Scan for the cell matching the given text and deliver its (x, y) coordinate at center. 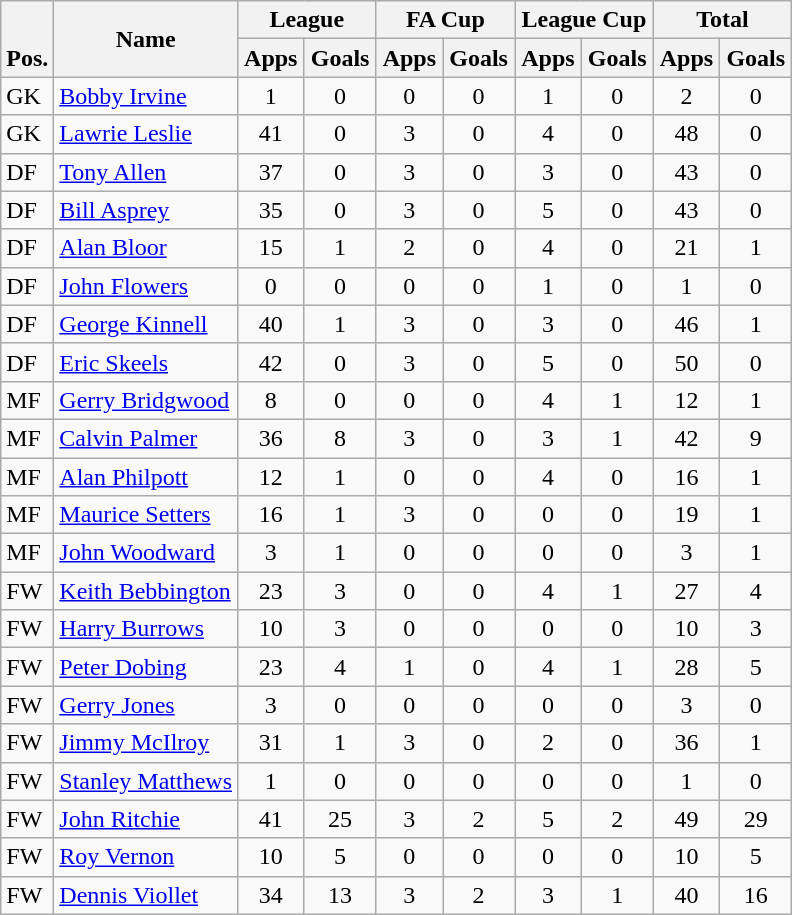
25 (340, 819)
John Flowers (146, 286)
35 (272, 210)
Name (146, 39)
Alan Bloor (146, 248)
46 (686, 324)
19 (686, 515)
Eric Skeels (146, 362)
Lawrie Leslie (146, 134)
27 (686, 591)
49 (686, 819)
Stanley Matthews (146, 781)
League (308, 20)
Roy Vernon (146, 857)
League Cup (584, 20)
34 (272, 895)
Alan Philpott (146, 477)
John Ritchie (146, 819)
9 (756, 438)
Gerry Bridgwood (146, 400)
Keith Bebbington (146, 591)
Maurice Setters (146, 515)
Jimmy McIlroy (146, 743)
13 (340, 895)
21 (686, 248)
28 (686, 667)
Gerry Jones (146, 705)
John Woodward (146, 553)
Calvin Palmer (146, 438)
29 (756, 819)
Peter Dobing (146, 667)
15 (272, 248)
Harry Burrows (146, 629)
Bill Asprey (146, 210)
Bobby Irvine (146, 96)
Dennis Viollet (146, 895)
48 (686, 134)
Tony Allen (146, 172)
37 (272, 172)
31 (272, 743)
50 (686, 362)
FA Cup (446, 20)
George Kinnell (146, 324)
Total (722, 20)
Pos. (28, 39)
